Output the [x, y] coordinate of the center of the cell containing the given text.  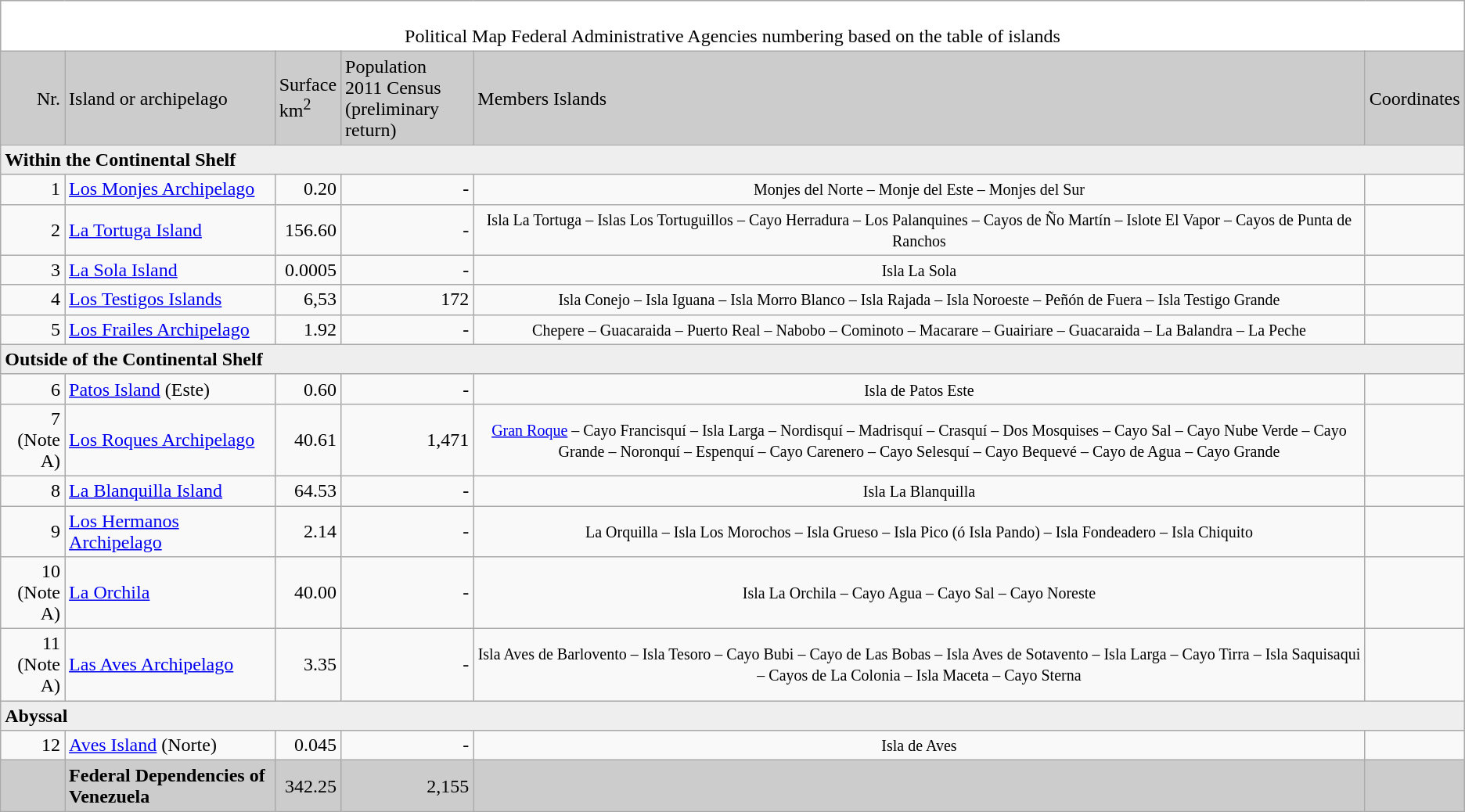
Los Monjes Archipelago [171, 189]
La Orchila [171, 593]
Los Roques Archipelago [171, 440]
2.14 [308, 530]
0.60 [308, 389]
Los Frailes Archipelago [171, 329]
La Tortuga Island [171, 230]
Federal Dependencies of Venezuela [171, 785]
1 [33, 189]
Surfacekm2 [308, 99]
11 (Note A) [33, 665]
40.00 [308, 593]
342.25 [308, 785]
Political Map Federal Administrative Agencies numbering based on the table of islands [732, 27]
Within the Continental Shelf [732, 160]
Isla La Tortuga – Islas Los Tortuguillos – Cayo Herradura – Los Palanquines – Cayos de Ño Martín – Islote El Vapor – Cayos de Punta de Ranchos [919, 230]
Los Testigos Islands [171, 300]
Island or archipelago [171, 99]
9 [33, 530]
Monjes del Norte – Monje del Este – Monjes del Sur [919, 189]
La Orquilla – Isla Los Morochos – Isla Grueso – Isla Pico (ó Isla Pando) – Isla Fondeadero – Isla Chiquito [919, 530]
Members Islands [919, 99]
2 [33, 230]
Coordinates [1415, 99]
172 [407, 300]
3 [33, 270]
40.61 [308, 440]
2,155 [407, 785]
12 [33, 746]
156.60 [308, 230]
8 [33, 490]
Aves Island (Norte) [171, 746]
Abyssal [732, 716]
La Blanquilla Island [171, 490]
Patos Island (Este) [171, 389]
1,471 [407, 440]
Isla La Blanquilla [919, 490]
Isla La Orchila – Cayo Agua – Cayo Sal – Cayo Noreste [919, 593]
Outside of the Continental Shelf [732, 359]
Isla La Sola [919, 270]
6 [33, 389]
0.0005 [308, 270]
Isla Conejo – Isla Iguana – Isla Morro Blanco – Isla Rajada – Isla Noroeste – Peñón de Fuera – Isla Testigo Grande [919, 300]
5 [33, 329]
Population2011 Census(preliminary return) [407, 99]
10 (Note A) [33, 593]
1.92 [308, 329]
3.35 [308, 665]
6,53 [308, 300]
La Sola Island [171, 270]
7 (Note A) [33, 440]
4 [33, 300]
Nr. [33, 99]
0.20 [308, 189]
64.53 [308, 490]
Isla de Patos Este [919, 389]
Isla de Aves [919, 746]
Las Aves Archipelago [171, 665]
Los Hermanos Archipelago [171, 530]
Chepere – Guacaraida – Puerto Real – Nabobo – Cominoto – Macarare – Guairiare – Guacaraida – La Balandra – La Peche [919, 329]
0.045 [308, 746]
